Output the [x, y] coordinate of the center of the cell containing the given text.  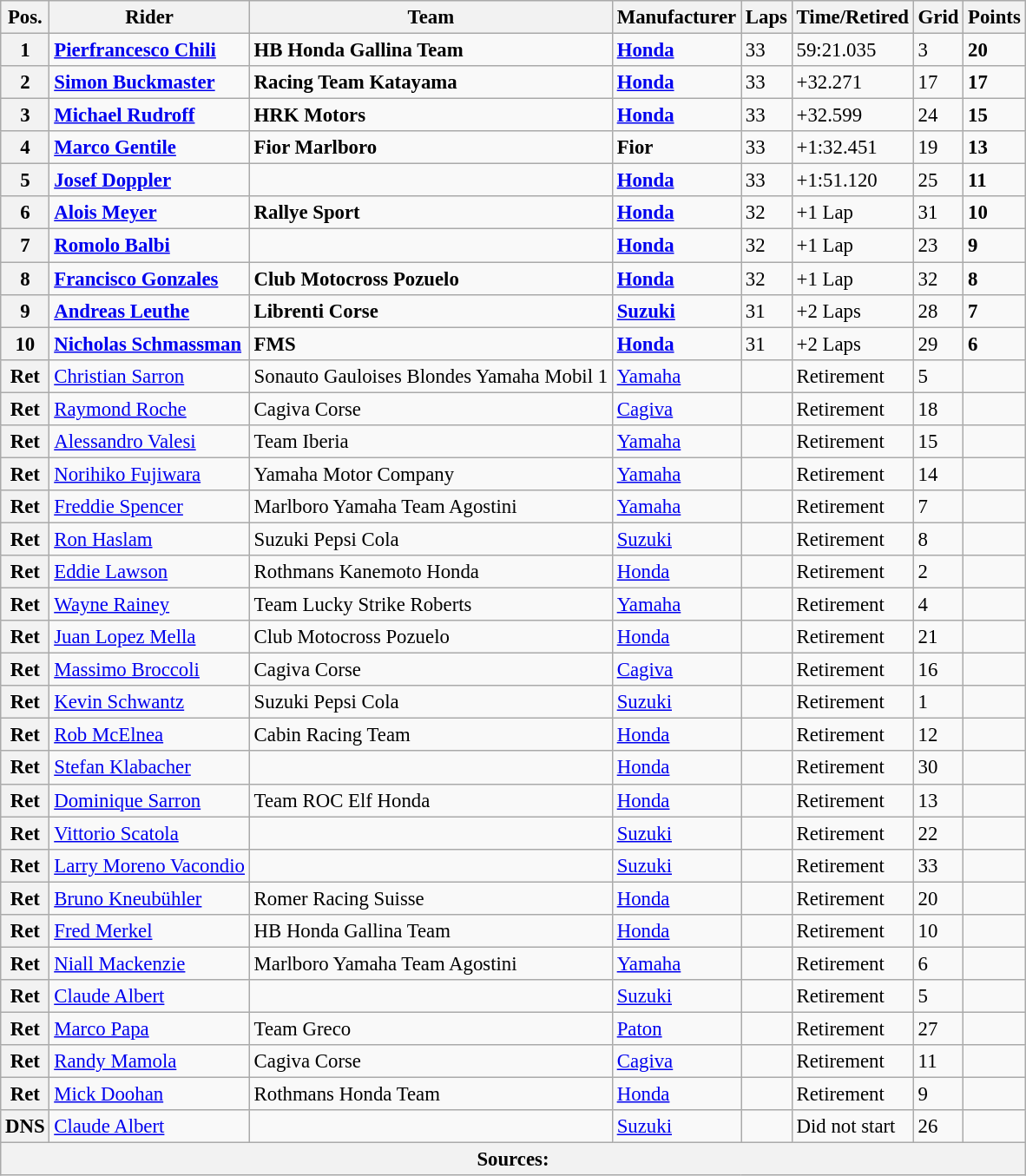
Fior [676, 148]
14 [937, 474]
18 [937, 409]
Nicholas Schmassman [149, 344]
23 [937, 246]
22 [937, 833]
Niall Mackenzie [149, 963]
Alois Meyer [149, 213]
Rothmans Kanemoto Honda [431, 572]
Alessandro Valesi [149, 442]
21 [937, 637]
+1:51.120 [852, 181]
Manufacturer [676, 17]
Rothmans Honda Team [431, 1094]
Pierfrancesco Chili [149, 50]
Vittorio Scatola [149, 833]
24 [937, 115]
30 [937, 768]
Points [995, 17]
Norihiko Fujiwara [149, 474]
Francisco Gonzales [149, 279]
Cabin Racing Team [431, 735]
Ron Haslam [149, 539]
Rider [149, 17]
Sources: [513, 1160]
26 [937, 1127]
+1:32.451 [852, 148]
Randy Mamola [149, 1061]
Pos. [25, 17]
+32.271 [852, 82]
Raymond Roche [149, 409]
Fior Marlboro [431, 148]
Dominique Sarron [149, 800]
Team Greco [431, 1028]
DNS [25, 1127]
Mick Doohan [149, 1094]
FMS [431, 344]
29 [937, 344]
Romolo Balbi [149, 246]
Freddie Spencer [149, 507]
Team Iberia [431, 442]
12 [937, 735]
Wayne Rainey [149, 605]
Team ROC Elf Honda [431, 800]
Kevin Schwantz [149, 702]
Paton [676, 1028]
Marco Papa [149, 1028]
Time/Retired [852, 17]
Simon Buckmaster [149, 82]
Racing Team Katayama [431, 82]
Andreas Leuthe [149, 311]
Laps [767, 17]
Eddie Lawson [149, 572]
27 [937, 1028]
16 [937, 670]
Did not start [852, 1127]
Sonauto Gauloises Blondes Yamaha Mobil 1 [431, 376]
Josef Doppler [149, 181]
Massimo Broccoli [149, 670]
Rallye Sport [431, 213]
25 [937, 181]
19 [937, 148]
28 [937, 311]
+32.599 [852, 115]
Rob McElnea [149, 735]
Christian Sarron [149, 376]
Librenti Corse [431, 311]
Yamaha Motor Company [431, 474]
Fred Merkel [149, 931]
Grid [937, 17]
Team [431, 17]
Team Lucky Strike Roberts [431, 605]
Romer Racing Suisse [431, 898]
Marco Gentile [149, 148]
Juan Lopez Mella [149, 637]
Larry Moreno Vacondio [149, 865]
HRK Motors [431, 115]
Stefan Klabacher [149, 768]
Michael Rudroff [149, 115]
Bruno Kneubühler [149, 898]
59:21.035 [852, 50]
